Locate the cell with the specified text and output its (X, Y) center coordinate. 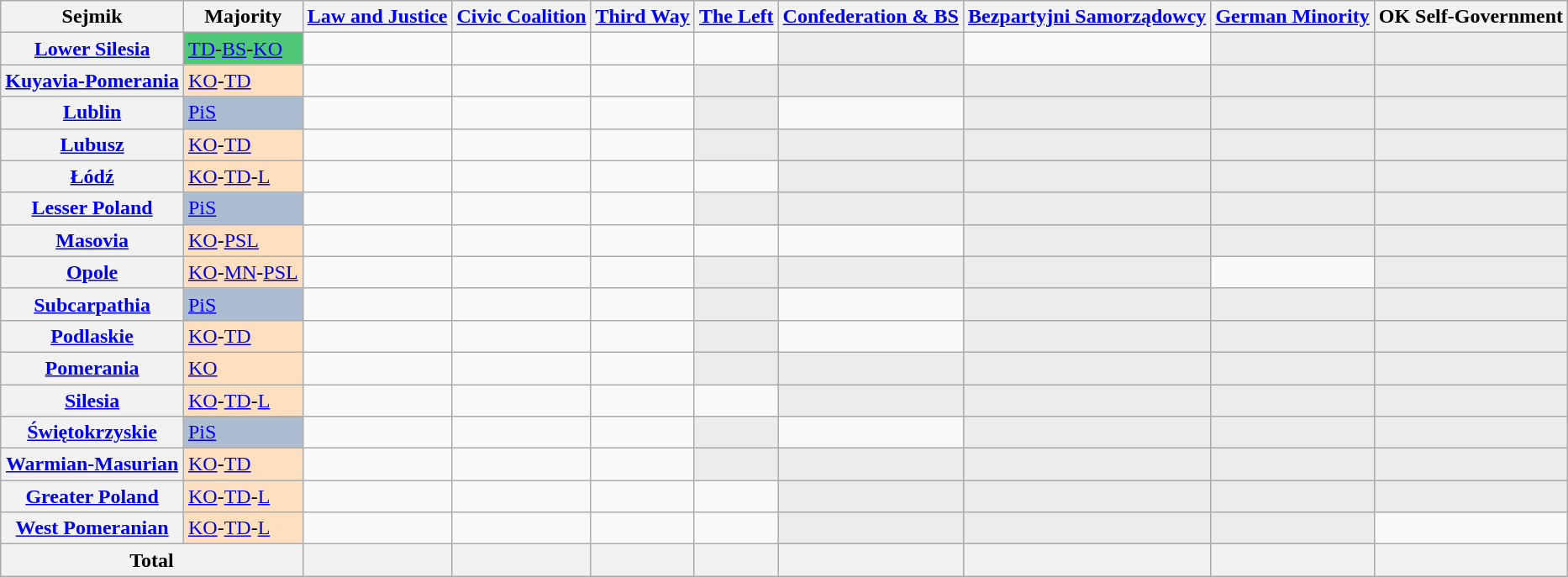
Law and Justice (377, 17)
Warmian-Masurian (92, 464)
Opole (92, 272)
Total (151, 560)
Lesser Poland (92, 208)
The Left (736, 17)
Majority (243, 17)
Subcarpathia (92, 304)
Kuyavia-Pomerania (92, 81)
Lublin (92, 113)
West Pomeranian (92, 528)
Świętokrzyskie (92, 433)
Sejmik (92, 17)
Greater Poland (92, 496)
Podlaskie (92, 336)
TD-BS-KO (243, 49)
Confederation & BS (871, 17)
Łódź (92, 176)
Lower Silesia (92, 49)
Third Way (642, 17)
Masovia (92, 240)
OK Self-Government (1471, 17)
Lubusz (92, 144)
Bezpartyjni Samorządowcy (1087, 17)
German Minority (1292, 17)
Civic Coalition (521, 17)
Silesia (92, 401)
KO-PSL (243, 240)
KO-MN-PSL (243, 272)
Pomerania (92, 368)
KO (243, 368)
